Output the [x, y] coordinate of the center of the cell containing the given text.  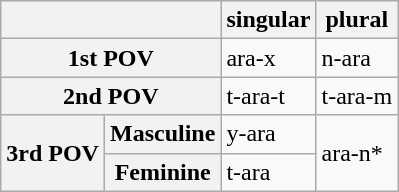
t-ara-t [268, 96]
1st POV [111, 58]
n-ara [357, 58]
Masculine [162, 134]
singular [268, 20]
plural [357, 20]
2nd POV [111, 96]
Feminine [162, 172]
t-ara [268, 172]
3rd POV [53, 153]
ara-x [268, 58]
y-ara [268, 134]
ara-n* [357, 153]
t-ara-m [357, 96]
